Detect which cell encompasses the target text, then output its [x, y] center coordinate. 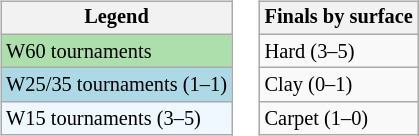
W60 tournaments [116, 51]
W15 tournaments (3–5) [116, 119]
Hard (3–5) [339, 51]
Clay (0–1) [339, 85]
Finals by surface [339, 18]
Legend [116, 18]
W25/35 tournaments (1–1) [116, 85]
Carpet (1–0) [339, 119]
